Return the (X, Y) coordinate for the center point of the cell that contains the specified text.  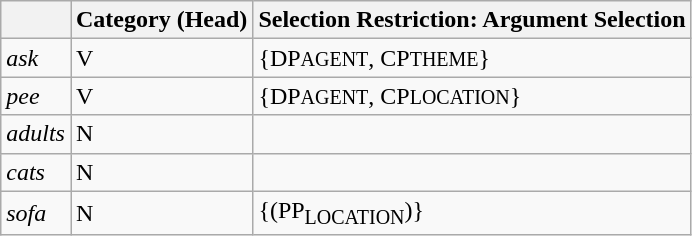
cats (36, 172)
Category (Head) (161, 20)
sofa (36, 213)
{DPAGENT, CPLOCATION} (472, 96)
{DPAGENT, CPTHEME} (472, 58)
ask (36, 58)
{(PPLOCATION)} (472, 213)
pee (36, 96)
Selection Restriction: Argument Selection (472, 20)
adults (36, 134)
